Determine the [X, Y] coordinate at the center of the cell enclosing the given text.  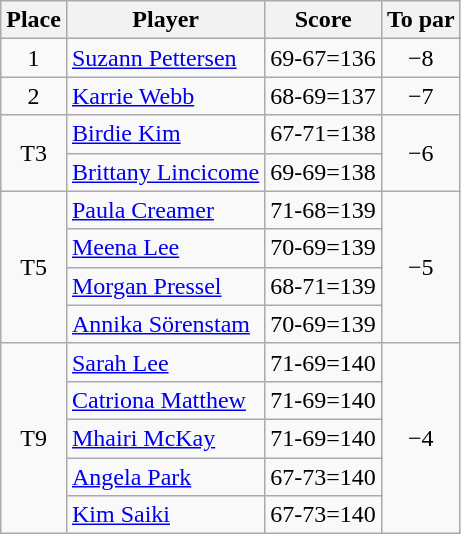
To par [420, 20]
1 [34, 58]
−4 [420, 438]
Sarah Lee [165, 362]
Paula Creamer [165, 210]
Player [165, 20]
68-69=137 [324, 96]
71-68=139 [324, 210]
T9 [34, 438]
Annika Sörenstam [165, 324]
2 [34, 96]
−8 [420, 58]
Morgan Pressel [165, 286]
69-69=138 [324, 172]
−6 [420, 153]
Score [324, 20]
T5 [34, 267]
−5 [420, 267]
69-67=136 [324, 58]
67-71=138 [324, 134]
−7 [420, 96]
Catriona Matthew [165, 400]
Brittany Lincicome [165, 172]
Angela Park [165, 477]
Suzann Pettersen [165, 58]
Karrie Webb [165, 96]
Birdie Kim [165, 134]
Mhairi McKay [165, 438]
T3 [34, 153]
Place [34, 20]
Kim Saiki [165, 515]
68-71=139 [324, 286]
Meena Lee [165, 248]
